Scan for the cell matching the given text and deliver its [x, y] coordinate at center. 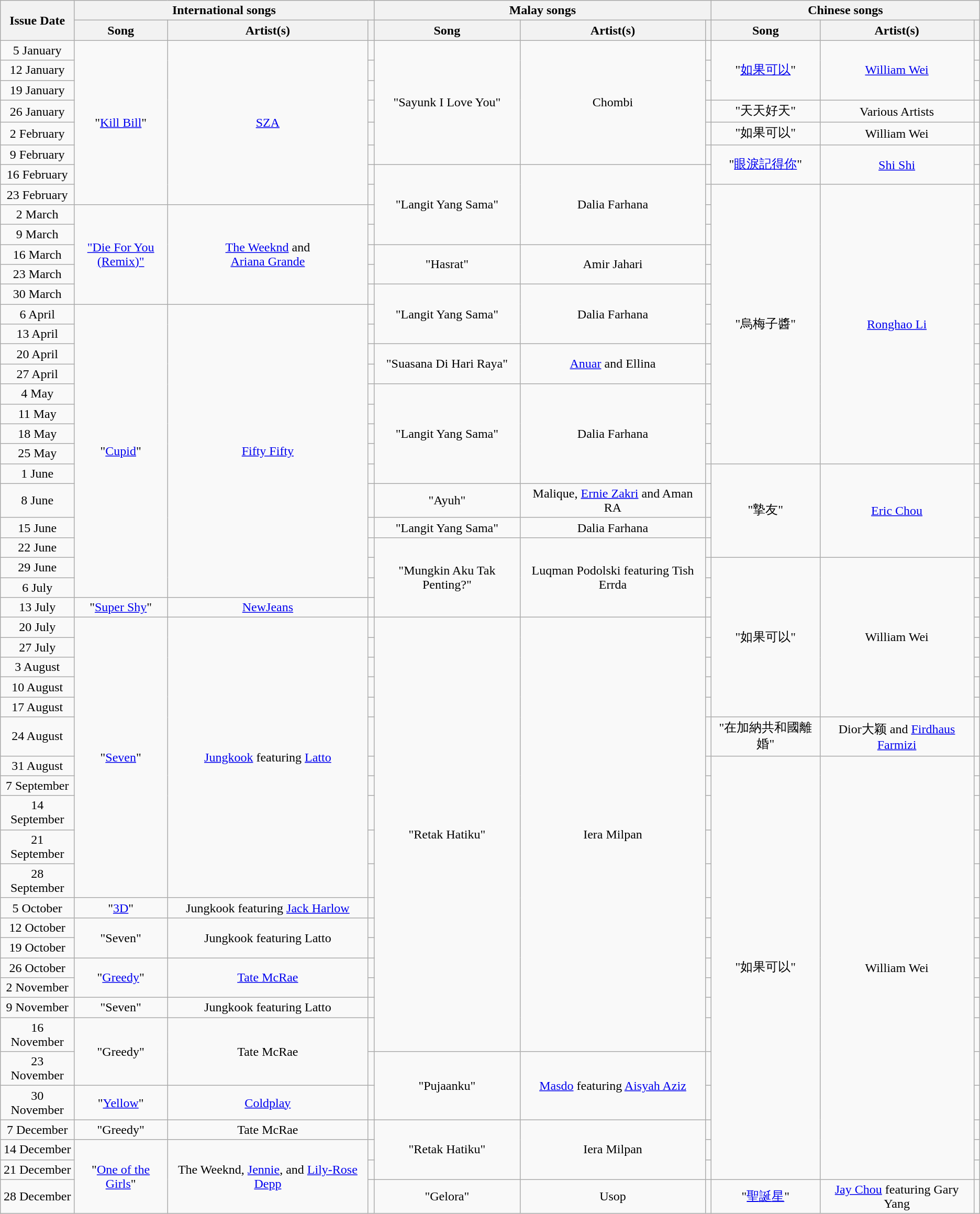
14 December [38, 1150]
7 September [38, 786]
28 December [38, 1196]
"眼淚記得你" [766, 164]
"在加納共和國離婚" [766, 736]
"聖誕星" [766, 1196]
"烏梅子醬" [766, 324]
19 October [38, 947]
20 April [38, 354]
1 June [38, 473]
"Cupid" [121, 451]
Malique, Ernie Zakri and Aman RA [613, 501]
13 July [38, 608]
"摯友" [766, 510]
20 July [38, 627]
"Die For You(Remix)" [121, 254]
NewJeans [268, 608]
9 March [38, 234]
"Kill Bill" [121, 123]
Luqman Podolski featuring Tish Errda [613, 577]
7 December [38, 1130]
5 October [38, 908]
Shi Shi [897, 164]
12 January [38, 70]
5 January [38, 50]
"天天好天" [766, 111]
"Suasana Di Hari Raya" [447, 364]
SZA [268, 123]
27 July [38, 647]
30 March [38, 294]
Eric Chou [897, 510]
Malay songs [542, 10]
26 October [38, 967]
23 March [38, 274]
9 November [38, 1008]
4 May [38, 394]
6 July [38, 587]
28 September [38, 881]
15 June [38, 527]
Amir Jahari [613, 264]
Dior大颖 and Firdhaus Farmizi [897, 736]
"Hasrat" [447, 264]
"3D" [121, 908]
29 June [38, 567]
14 September [38, 813]
Issue Date [38, 20]
Anuar and Ellina [613, 364]
25 May [38, 454]
2 November [38, 988]
Jay Chou featuring Gary Yang [897, 1196]
Fifty Fifty [268, 451]
19 January [38, 90]
23 February [38, 194]
23 November [38, 1068]
"Ayuh" [447, 501]
"Sayunk I Love You" [447, 103]
6 April [38, 314]
17 August [38, 707]
Chinese songs [846, 10]
"Pujaanku" [447, 1086]
16 February [38, 174]
The Weeknd andAriana Grande [268, 254]
16 March [38, 254]
16 November [38, 1035]
Jungkook featuring Jack Harlow [268, 908]
12 October [38, 928]
Chombi [613, 103]
30 November [38, 1103]
22 June [38, 547]
3 August [38, 667]
21 September [38, 846]
Masdo featuring Aisyah Aziz [613, 1086]
International songs [224, 10]
Usop [613, 1196]
The Weeknd, Jennie, and Lily-Rose Depp [268, 1176]
27 April [38, 374]
Coldplay [268, 1103]
Various Artists [897, 111]
13 April [38, 334]
"Gelora" [447, 1196]
18 May [38, 434]
2 February [38, 134]
"One of the Girls" [121, 1176]
24 August [38, 736]
Ronghao Li [897, 324]
11 May [38, 414]
"Yellow" [121, 1103]
2 March [38, 214]
31 August [38, 766]
9 February [38, 154]
26 January [38, 111]
21 December [38, 1169]
"Mungkin Aku Tak Penting?" [447, 577]
"Super Shy" [121, 608]
8 June [38, 501]
10 August [38, 687]
